Search for the cell housing the specified text and yield its (x, y) center coordinate. 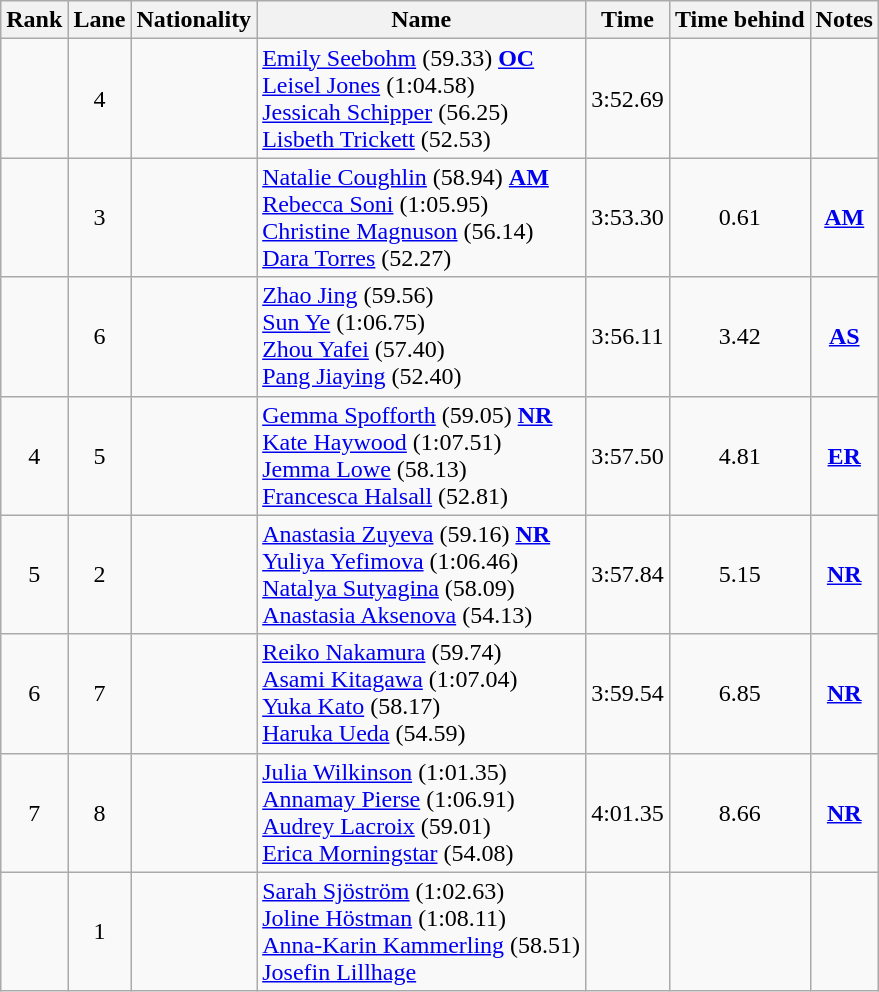
Natalie Coughlin (58.94) AMRebecca Soni (1:05.95) Christine Magnuson (56.14) Dara Torres (52.27) (422, 218)
Emily Seebohm (59.33) OC Leisel Jones (1:04.58) Jessicah Schipper (56.25) Lisbeth Trickett (52.53) (422, 98)
Name (422, 20)
6.85 (740, 694)
3:59.54 (628, 694)
Julia Wilkinson (1:01.35) Annamay Pierse (1:06.91) Audrey Lacroix (59.01) Erica Morningstar (54.08) (422, 812)
Gemma Spofforth (59.05) NRKate Haywood (1:07.51) Jemma Lowe (58.13) Francesca Halsall (52.81) (422, 456)
3:53.30 (628, 218)
3 (100, 218)
3:56.11 (628, 336)
3:57.84 (628, 574)
Time behind (740, 20)
2 (100, 574)
8.66 (740, 812)
Lane (100, 20)
3.42 (740, 336)
5.15 (740, 574)
3:52.69 (628, 98)
3:57.50 (628, 456)
Zhao Jing (59.56) Sun Ye (1:06.75) Zhou Yafei (57.40) Pang Jiaying (52.40) (422, 336)
1 (100, 932)
AS (844, 336)
8 (100, 812)
Time (628, 20)
AM (844, 218)
4:01.35 (628, 812)
Reiko Nakamura (59.74) Asami Kitagawa (1:07.04) Yuka Kato (58.17) Haruka Ueda (54.59) (422, 694)
Anastasia Zuyeva (59.16) NRYuliya Yefimova (1:06.46) Natalya Sutyagina (58.09) Anastasia Aksenova (54.13) (422, 574)
ER (844, 456)
Rank (34, 20)
Nationality (194, 20)
Sarah Sjöström (1:02.63) Joline Höstman (1:08.11) Anna-Karin Kammerling (58.51) Josefin Lillhage (422, 932)
4.81 (740, 456)
0.61 (740, 218)
Notes (844, 20)
